Return the [x, y] coordinate for the center point of the cell that contains the specified text.  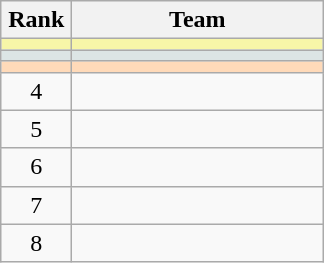
5 [36, 129]
6 [36, 167]
8 [36, 243]
Team [198, 20]
4 [36, 91]
7 [36, 205]
Rank [36, 20]
